Identify which cell holds the provided text, then report its [X, Y] central coordinate. 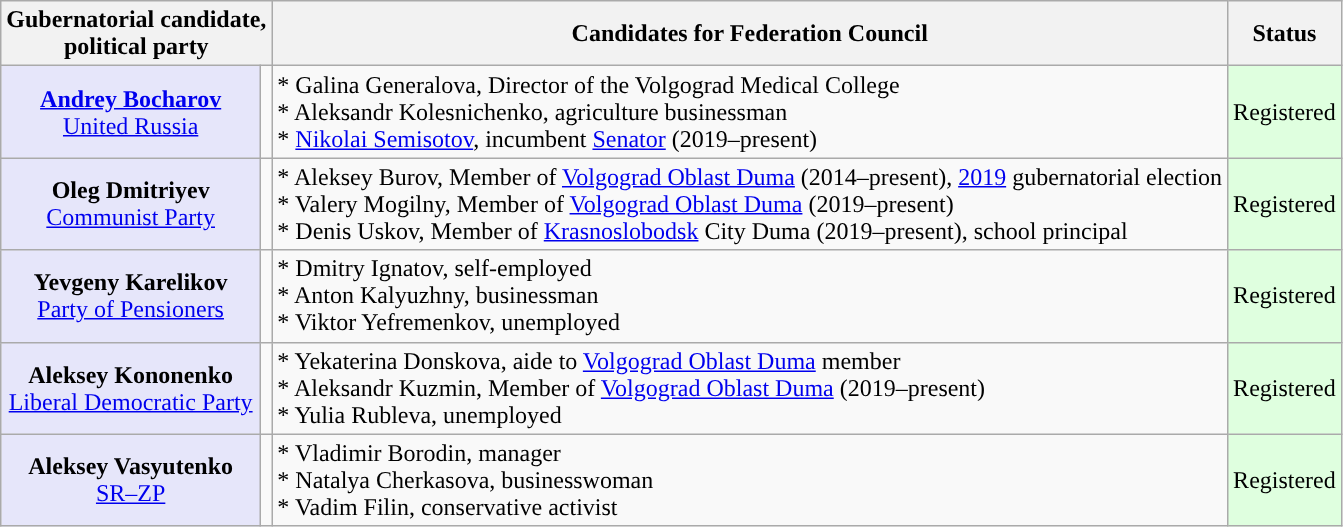
Aleksey KononenkoLiberal Democratic Party [131, 388]
Gubernatorial candidate,political party [136, 34]
Oleg DmitriyevCommunist Party [131, 204]
Andrey BocharovUnited Russia [131, 112]
Yevgeny KarelikovParty of Pensioners [131, 296]
* Vladimir Borodin, manager* Natalya Cherkasova, businesswoman* Vadim Filin, conservative activist [750, 480]
* Dmitry Ignatov, self-employed* Anton Kalyuzhny, businessman* Viktor Yefremenkov, unemployed [750, 296]
Aleksey VasyutenkoSR–ZP [131, 480]
Status [1285, 34]
Candidates for Federation Council [750, 34]
